Provide the (X, Y) coordinate of the cell's center where the given text is located.  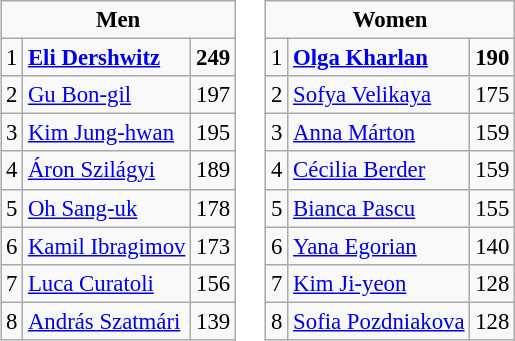
173 (214, 246)
190 (492, 58)
Yana Egorian (379, 246)
197 (214, 95)
140 (492, 246)
Anna Márton (379, 133)
Luca Curatoli (107, 283)
Men (118, 20)
Kamil Ibragimov (107, 246)
András Szatmári (107, 321)
156 (214, 283)
249 (214, 58)
175 (492, 95)
155 (492, 208)
Bianca Pascu (379, 208)
189 (214, 170)
Sofya Velikaya (379, 95)
139 (214, 321)
178 (214, 208)
Cécilia Berder (379, 170)
Áron Szilágyi (107, 170)
Kim Jung-hwan (107, 133)
Women (390, 20)
195 (214, 133)
Kim Ji-yeon (379, 283)
Oh Sang-uk (107, 208)
Olga Kharlan (379, 58)
Sofia Pozdniakova (379, 321)
Eli Dershwitz (107, 58)
Gu Bon-gil (107, 95)
